Return the (X, Y) coordinate for the center point of the cell that contains the specified text.  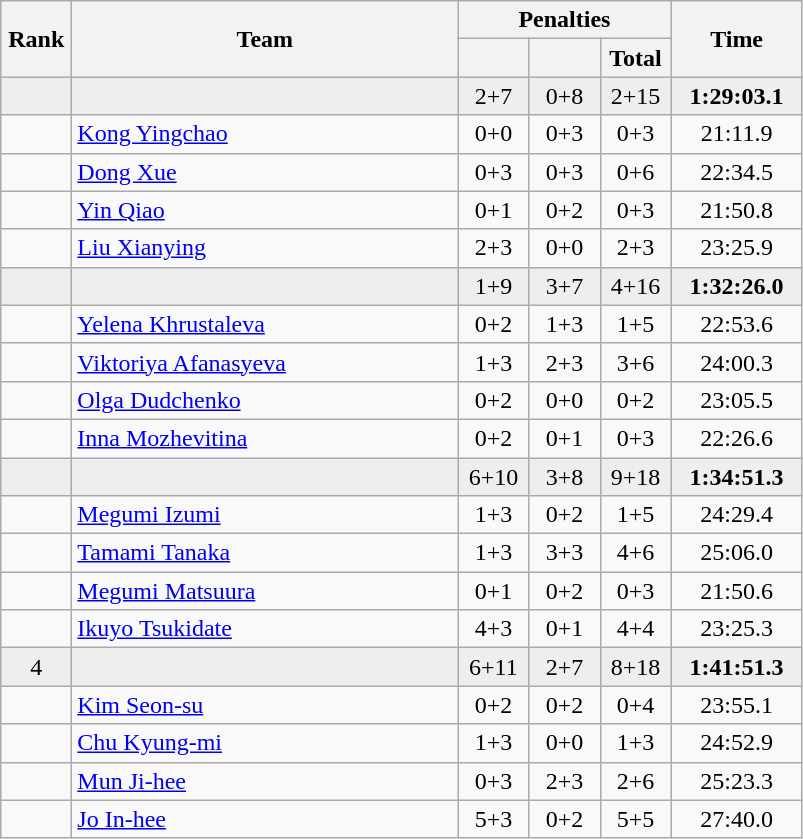
1:29:03.1 (736, 96)
24:52.9 (736, 743)
23:05.5 (736, 400)
3+6 (636, 362)
3+8 (564, 477)
1:41:51.3 (736, 667)
Mun Ji-hee (265, 781)
2+15 (636, 96)
23:25.9 (736, 248)
Yin Qiao (265, 210)
4 (36, 667)
25:06.0 (736, 553)
Total (636, 58)
Olga Dudchenko (265, 400)
Kong Yingchao (265, 134)
Chu Kyung-mi (265, 743)
5+5 (636, 819)
6+10 (494, 477)
25:23.3 (736, 781)
0+8 (564, 96)
Tamami Tanaka (265, 553)
Ikuyo Tsukidate (265, 629)
5+3 (494, 819)
23:55.1 (736, 705)
22:26.6 (736, 438)
1+9 (494, 286)
27:40.0 (736, 819)
9+18 (636, 477)
Megumi Izumi (265, 515)
21:50.6 (736, 591)
3+3 (564, 553)
1:32:26.0 (736, 286)
6+11 (494, 667)
8+18 (636, 667)
Penalties (564, 20)
21:50.8 (736, 210)
Viktoriya Afanasyeva (265, 362)
Team (265, 39)
23:25.3 (736, 629)
Jo In-hee (265, 819)
24:00.3 (736, 362)
1:34:51.3 (736, 477)
Kim Seon-su (265, 705)
Time (736, 39)
0+4 (636, 705)
Yelena Khrustaleva (265, 324)
Megumi Matsuura (265, 591)
2+6 (636, 781)
24:29.4 (736, 515)
22:34.5 (736, 172)
Rank (36, 39)
0+6 (636, 172)
4+3 (494, 629)
4+16 (636, 286)
Inna Mozhevitina (265, 438)
Liu Xianying (265, 248)
4+4 (636, 629)
Dong Xue (265, 172)
3+7 (564, 286)
4+6 (636, 553)
21:11.9 (736, 134)
22:53.6 (736, 324)
